From the cell containing the given text, extract its center point as (X, Y) coordinate. 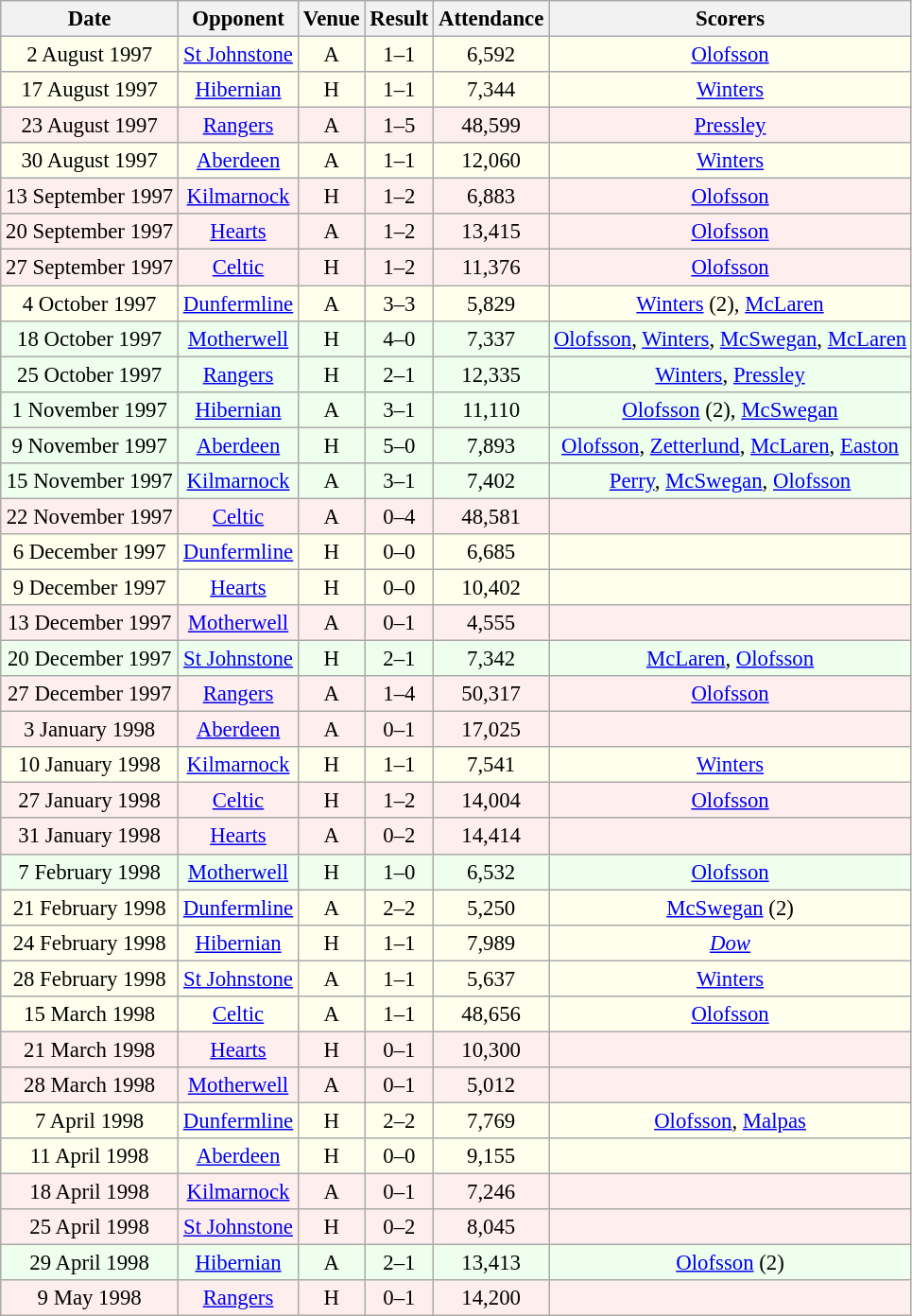
7,541 (491, 765)
13,415 (491, 232)
4,555 (491, 623)
10 January 1998 (90, 765)
11,376 (491, 268)
6,883 (491, 197)
9 December 1997 (90, 587)
12,060 (491, 161)
14,200 (491, 1298)
13 December 1997 (90, 623)
6,685 (491, 552)
6 December 1997 (90, 552)
0–4 (399, 516)
1–0 (399, 872)
31 January 1998 (90, 837)
28 February 1998 (90, 978)
30 August 1997 (90, 161)
7,246 (491, 1192)
7,769 (491, 1120)
14,414 (491, 837)
Olofsson, Zetterlund, McLaren, Easton (731, 445)
9 November 1997 (90, 445)
27 September 1997 (90, 268)
9,155 (491, 1156)
20 September 1997 (90, 232)
2 August 1997 (90, 55)
Winters (2), McLaren (731, 303)
23 August 1997 (90, 126)
13 September 1997 (90, 197)
4 October 1997 (90, 303)
17,025 (491, 730)
24 February 1998 (90, 943)
Date (90, 19)
7,893 (491, 445)
48,599 (491, 126)
10,300 (491, 1049)
15 November 1997 (90, 481)
7,342 (491, 659)
18 October 1997 (90, 338)
27 January 1998 (90, 801)
Olofsson, Winters, McSwegan, McLaren (731, 338)
11,110 (491, 409)
Olofsson (2), McSwegan (731, 409)
1 November 1997 (90, 409)
1–4 (399, 694)
48,581 (491, 516)
Opponent (238, 19)
McSwegan (2) (731, 908)
Dow (731, 943)
Pressley (731, 126)
11 April 1998 (90, 1156)
Perry, McSwegan, Olofsson (731, 481)
5–0 (399, 445)
9 May 1998 (90, 1298)
27 December 1997 (90, 694)
25 October 1997 (90, 374)
Winters, Pressley (731, 374)
4–0 (399, 338)
7,989 (491, 943)
6,532 (491, 872)
5,829 (491, 303)
3–3 (399, 303)
25 April 1998 (90, 1227)
7,402 (491, 481)
20 December 1997 (90, 659)
Scorers (731, 19)
5,012 (491, 1085)
7 April 1998 (90, 1120)
18 April 1998 (90, 1192)
Result (399, 19)
5,637 (491, 978)
10,402 (491, 587)
28 March 1998 (90, 1085)
17 August 1997 (90, 90)
14,004 (491, 801)
7,337 (491, 338)
29 April 1998 (90, 1263)
6,592 (491, 55)
21 March 1998 (90, 1049)
21 February 1998 (90, 908)
7,344 (491, 90)
48,656 (491, 1014)
1–5 (399, 126)
3 January 1998 (90, 730)
13,413 (491, 1263)
12,335 (491, 374)
McLaren, Olofsson (731, 659)
7 February 1998 (90, 872)
Olofsson (2) (731, 1263)
50,317 (491, 694)
8,045 (491, 1227)
15 March 1998 (90, 1014)
Venue (333, 19)
Olofsson, Malpas (731, 1120)
Attendance (491, 19)
5,250 (491, 908)
22 November 1997 (90, 516)
